Capture the cell that displays the provided text and extract its [X, Y] central coordinate. 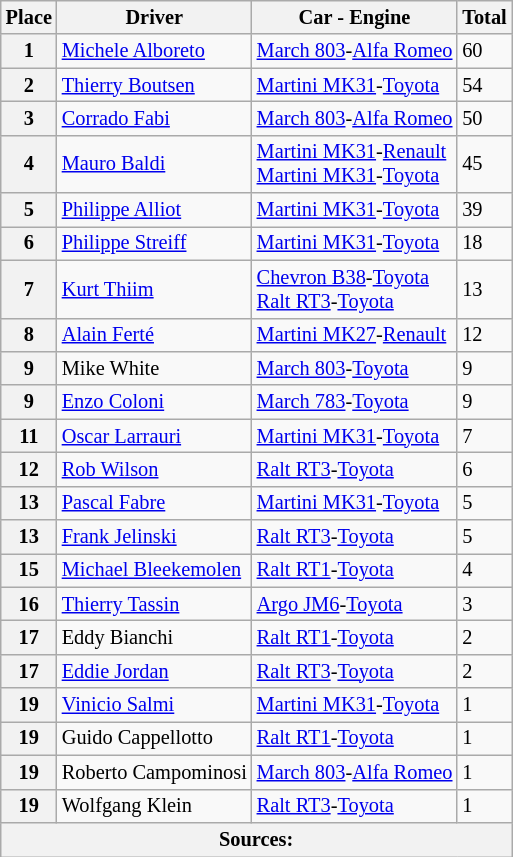
Mike White [154, 368]
Michele Alboreto [154, 51]
Corrado Fabi [154, 118]
Philippe Alliot [154, 210]
Martini MK31-RenaultMartini MK31-Toyota [355, 164]
39 [484, 210]
March 783-Toyota [355, 402]
Guido Cappellotto [154, 738]
50 [484, 118]
Thierry Boutsen [154, 85]
Philippe Streiff [154, 243]
Oscar Larrauri [154, 436]
Place [29, 17]
Wolfgang Klein [154, 806]
Kurt Thiim [154, 289]
Alain Ferté [154, 335]
Michael Bleekemolen [154, 570]
54 [484, 85]
18 [484, 243]
Thierry Tassin [154, 604]
Eddie Jordan [154, 671]
11 [29, 436]
8 [29, 335]
Sources: [256, 839]
Enzo Coloni [154, 402]
Mauro Baldi [154, 164]
Chevron B38-ToyotaRalt RT3-Toyota [355, 289]
45 [484, 164]
March 803-Toyota [355, 368]
Pascal Fabre [154, 503]
Rob Wilson [154, 469]
Roberto Campominosi [154, 772]
Car - Engine [355, 17]
Driver [154, 17]
Martini MK27-Renault [355, 335]
Total [484, 17]
Frank Jelinski [154, 537]
Vinicio Salmi [154, 705]
Argo JM6-Toyota [355, 604]
Eddy Bianchi [154, 637]
15 [29, 570]
16 [29, 604]
60 [484, 51]
